Provide the (x, y) coordinate of the cell's center where the given text is located.  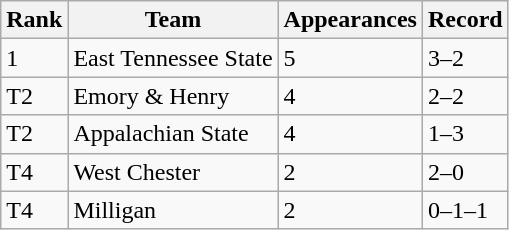
2–2 (465, 96)
Team (173, 20)
Appearances (350, 20)
Record (465, 20)
1 (34, 58)
1–3 (465, 134)
Appalachian State (173, 134)
2–0 (465, 172)
West Chester (173, 172)
East Tennessee State (173, 58)
Rank (34, 20)
5 (350, 58)
Milligan (173, 210)
0–1–1 (465, 210)
3–2 (465, 58)
Emory & Henry (173, 96)
